Return the [x, y] coordinate for the center point of the cell that contains the specified text.  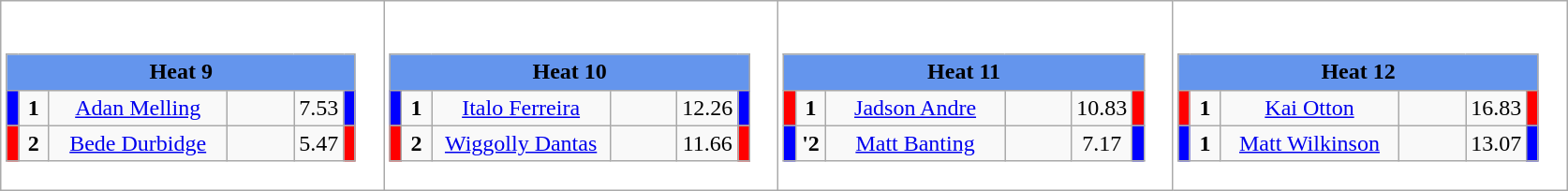
16.83 [1497, 108]
11.66 [708, 143]
Heat 12 1 Kai Otton 16.83 1 Matt Wilkinson 13.07 [1369, 95]
Matt Banting [916, 143]
Adan Melling [139, 108]
Italo Ferreira [521, 108]
Wiggolly Dantas [521, 143]
Jadson Andre [916, 108]
Heat 11 1 Jadson Andre 10.83 '2 Matt Banting 7.17 [976, 95]
Heat 12 [1358, 72]
13.07 [1497, 143]
Heat 10 1 Italo Ferreira 12.26 2 Wiggolly Dantas 11.66 [581, 95]
7.53 [318, 108]
5.47 [318, 143]
Bede Durbidge [139, 143]
Heat 9 1 Adan Melling 7.53 2 Bede Durbidge 5.47 [193, 95]
Heat 10 [570, 72]
7.17 [1102, 143]
10.83 [1102, 108]
Matt Wilkinson [1309, 143]
12.26 [708, 108]
Kai Otton [1309, 108]
'2 [810, 143]
Heat 9 [181, 72]
Heat 11 [964, 72]
